From the cell containing the given text, extract its center point as [x, y] coordinate. 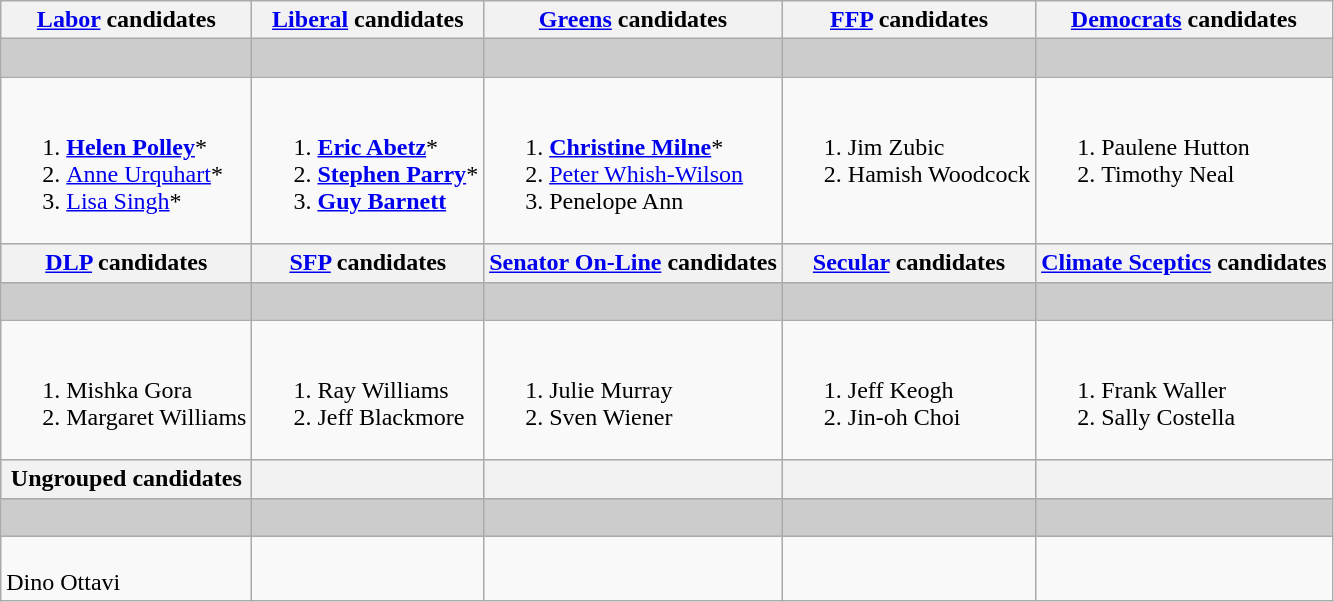
Frank WallerSally Costella [1184, 390]
Christine Milne*Peter Whish-WilsonPenelope Ann [634, 160]
Labor candidates [126, 20]
Secular candidates [908, 263]
Ungrouped candidates [126, 479]
SFP candidates [368, 263]
Helen Polley*Anne Urquhart*Lisa Singh* [126, 160]
Jim ZubicHamish Woodcock [908, 160]
Democrats candidates [1184, 20]
Liberal candidates [368, 20]
Climate Sceptics candidates [1184, 263]
Jeff KeoghJin-oh Choi [908, 390]
Ray WilliamsJeff Blackmore [368, 390]
Paulene HuttonTimothy Neal [1184, 160]
Senator On-Line candidates [634, 263]
Julie MurraySven Wiener [634, 390]
Mishka GoraMargaret Williams [126, 390]
FFP candidates [908, 20]
DLP candidates [126, 263]
Greens candidates [634, 20]
Dino Ottavi [126, 568]
Eric Abetz*Stephen Parry*Guy Barnett [368, 160]
